Identify which cell holds the provided text, then report its [X, Y] central coordinate. 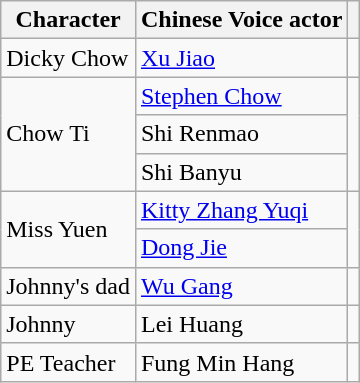
Dong Jie [241, 248]
Kitty Zhang Yuqi [241, 210]
Shi Renmao [241, 134]
Wu Gang [241, 286]
Johnny's dad [68, 286]
Johnny [68, 324]
Lei Huang [241, 324]
Chow Ti [68, 134]
PE Teacher [68, 362]
Dicky Chow [68, 58]
Shi Banyu [241, 172]
Chinese Voice actor [241, 20]
Character [68, 20]
Miss Yuen [68, 229]
Xu Jiao [241, 58]
Stephen Chow [241, 96]
Fung Min Hang [241, 362]
